Capture the cell that displays the provided text and extract its (X, Y) central coordinate. 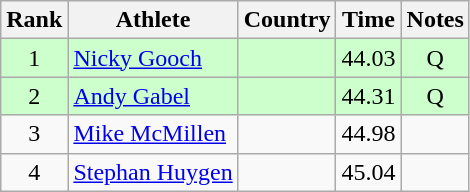
Nicky Gooch (153, 58)
Andy Gabel (153, 96)
4 (34, 172)
Stephan Huygen (153, 172)
2 (34, 96)
Time (368, 20)
Notes (435, 20)
1 (34, 58)
Athlete (153, 20)
44.98 (368, 134)
Mike McMillen (153, 134)
44.31 (368, 96)
Rank (34, 20)
45.04 (368, 172)
44.03 (368, 58)
Country (287, 20)
3 (34, 134)
